Search for the cell housing the specified text and yield its (x, y) center coordinate. 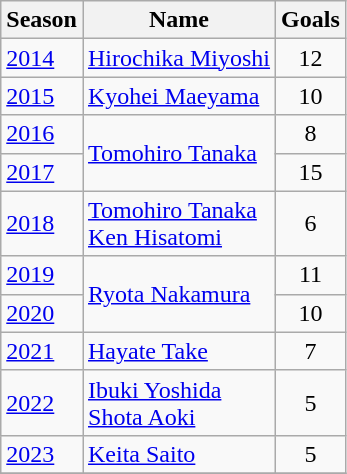
2022 (42, 402)
8 (311, 134)
2017 (42, 172)
Goals (311, 20)
2019 (42, 275)
Ryota Nakamura (178, 294)
2020 (42, 313)
Keita Saito (178, 454)
11 (311, 275)
2021 (42, 351)
Tomohiro Tanaka Ken Hisatomi (178, 224)
2018 (42, 224)
Kyohei Maeyama (178, 96)
12 (311, 58)
6 (311, 224)
15 (311, 172)
Name (178, 20)
2023 (42, 454)
Season (42, 20)
Hayate Take (178, 351)
2015 (42, 96)
2014 (42, 58)
Tomohiro Tanaka (178, 153)
Hirochika Miyoshi (178, 58)
7 (311, 351)
2016 (42, 134)
Ibuki Yoshida Shota Aoki (178, 402)
